For the text-containing cell, return its midpoint in [x, y] coordinate format. 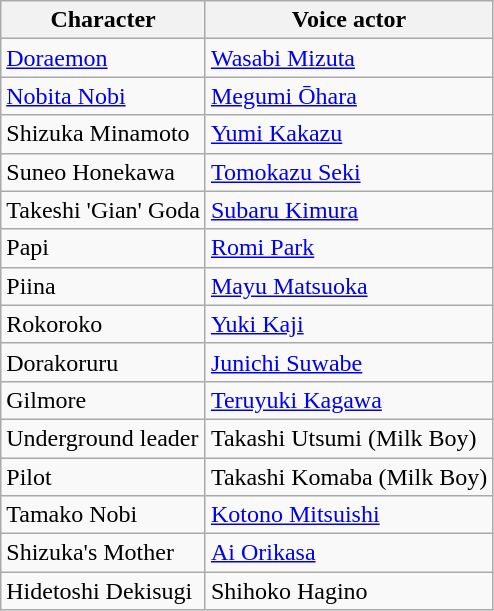
Piina [104, 286]
Teruyuki Kagawa [348, 400]
Tomokazu Seki [348, 172]
Tamako Nobi [104, 515]
Kotono Mitsuishi [348, 515]
Voice actor [348, 20]
Rokoroko [104, 324]
Subaru Kimura [348, 210]
Takeshi 'Gian' Goda [104, 210]
Takashi Komaba (Milk Boy) [348, 477]
Yuki Kaji [348, 324]
Megumi Ōhara [348, 96]
Hidetoshi Dekisugi [104, 591]
Wasabi Mizuta [348, 58]
Gilmore [104, 400]
Nobita Nobi [104, 96]
Pilot [104, 477]
Romi Park [348, 248]
Takashi Utsumi (Milk Boy) [348, 438]
Dorakoruru [104, 362]
Ai Orikasa [348, 553]
Shizuka Minamoto [104, 134]
Yumi Kakazu [348, 134]
Doraemon [104, 58]
Suneo Honekawa [104, 172]
Shihoko Hagino [348, 591]
Shizuka's Mother [104, 553]
Underground leader [104, 438]
Papi [104, 248]
Junichi Suwabe [348, 362]
Mayu Matsuoka [348, 286]
Character [104, 20]
